From the cell containing the given text, extract its center point as (x, y) coordinate. 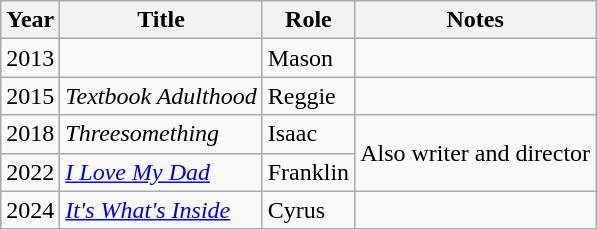
Year (30, 20)
Threesomething (161, 134)
2018 (30, 134)
Mason (308, 58)
Notes (476, 20)
Reggie (308, 96)
Role (308, 20)
It's What's Inside (161, 210)
2024 (30, 210)
Also writer and director (476, 153)
2022 (30, 172)
Cyrus (308, 210)
I Love My Dad (161, 172)
2013 (30, 58)
Isaac (308, 134)
Title (161, 20)
Franklin (308, 172)
Textbook Adulthood (161, 96)
2015 (30, 96)
